Search for the cell housing the specified text and yield its (X, Y) center coordinate. 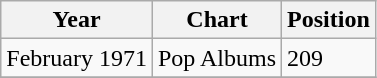
Position (329, 20)
209 (329, 58)
Chart (216, 20)
February 1971 (77, 58)
Year (77, 20)
Pop Albums (216, 58)
